Output the (X, Y) coordinate of the center of the cell containing the given text.  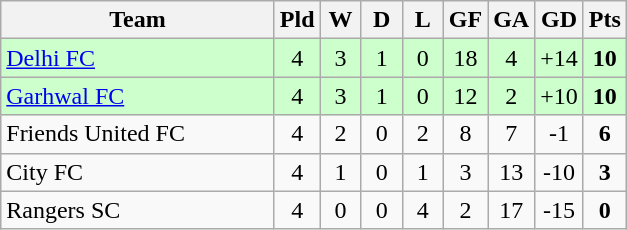
17 (512, 210)
Pld (297, 20)
L (422, 20)
D (382, 20)
Garhwal FC (138, 96)
6 (604, 134)
Delhi FC (138, 58)
Friends United FC (138, 134)
18 (465, 58)
13 (512, 172)
8 (465, 134)
-10 (560, 172)
+14 (560, 58)
GA (512, 20)
+10 (560, 96)
W (340, 20)
7 (512, 134)
Pts (604, 20)
GF (465, 20)
City FC (138, 172)
Team (138, 20)
-1 (560, 134)
GD (560, 20)
Rangers SC (138, 210)
12 (465, 96)
-15 (560, 210)
